Return the (x, y) coordinate for the center point of the cell that contains the specified text.  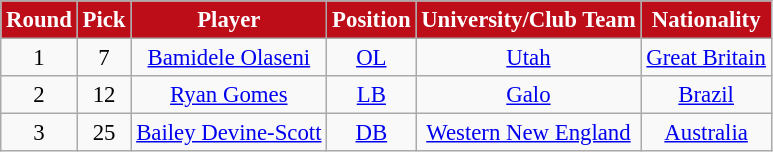
Australia (706, 133)
Bailey Devine-Scott (229, 133)
Position (372, 20)
DB (372, 133)
LB (372, 95)
Brazil (706, 95)
12 (104, 95)
Utah (528, 58)
25 (104, 133)
Great Britain (706, 58)
Player (229, 20)
Western New England (528, 133)
3 (39, 133)
Round (39, 20)
1 (39, 58)
Nationality (706, 20)
Galo (528, 95)
Bamidele Olaseni (229, 58)
Pick (104, 20)
Ryan Gomes (229, 95)
7 (104, 58)
2 (39, 95)
University/Club Team (528, 20)
OL (372, 58)
